Find where the given text appears and provide that cell's center as (x, y) coordinate. 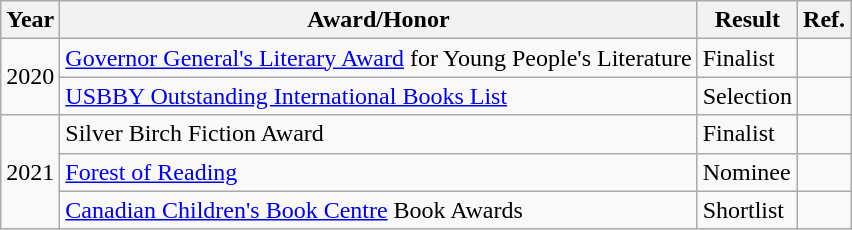
Shortlist (747, 210)
Silver Birch Fiction Award (378, 134)
Forest of Reading (378, 172)
Canadian Children's Book Centre Book Awards (378, 210)
Award/Honor (378, 20)
Governor General's Literary Award for Young People's Literature (378, 58)
2021 (30, 172)
Nominee (747, 172)
Year (30, 20)
Ref. (824, 20)
USBBY Outstanding International Books List (378, 96)
Selection (747, 96)
Result (747, 20)
2020 (30, 77)
